Pinpoint the cell where the given text exists, returning its [x, y] midpoint coordinate. 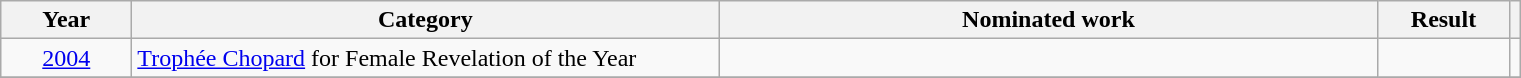
Result [1444, 20]
Year [66, 20]
Nominated work [1048, 20]
Trophée Chopard for Female Revelation of the Year [426, 58]
2004 [66, 58]
Category [426, 20]
